Capture the cell that displays the provided text and extract its (X, Y) central coordinate. 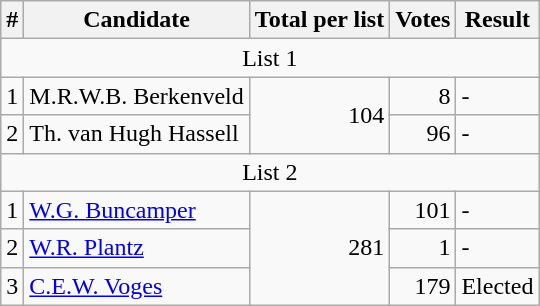
Th. van Hugh Hassell (136, 134)
3 (12, 286)
179 (423, 286)
96 (423, 134)
Candidate (136, 20)
M.R.W.B. Berkenveld (136, 96)
List 2 (270, 172)
List 1 (270, 58)
C.E.W. Voges (136, 286)
Result (498, 20)
101 (423, 210)
Elected (498, 286)
Total per list (319, 20)
# (12, 20)
8 (423, 96)
Votes (423, 20)
W.G. Buncamper (136, 210)
104 (319, 115)
W.R. Plantz (136, 248)
281 (319, 248)
